Capture the cell that displays the provided text and extract its [X, Y] central coordinate. 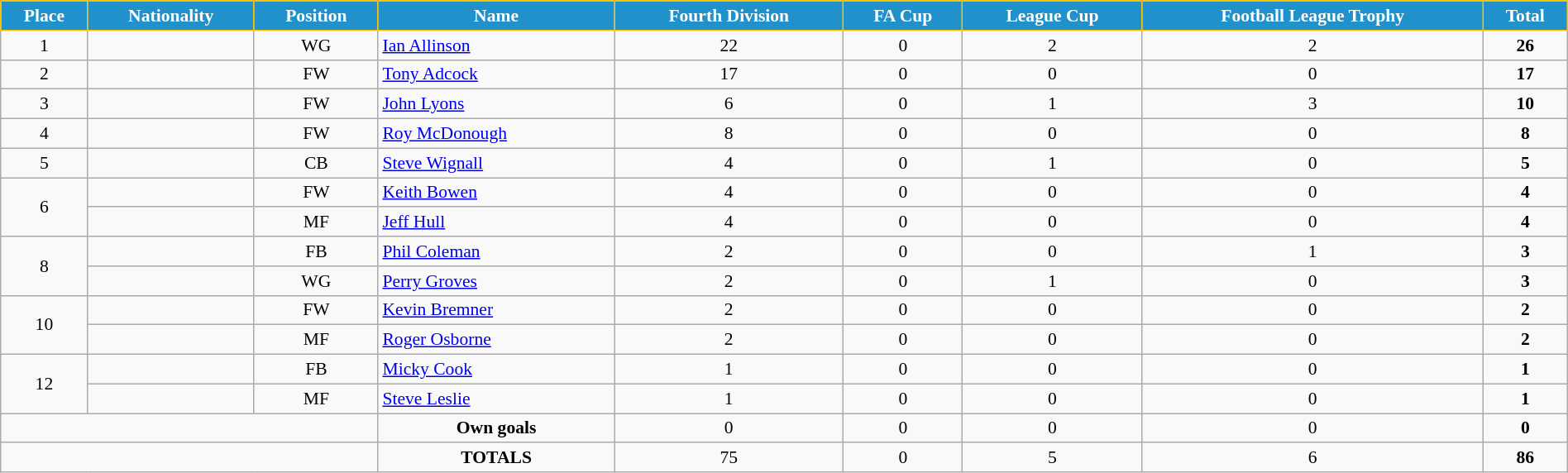
John Lyons [496, 104]
Position [316, 16]
Name [496, 16]
75 [729, 458]
Steve Leslie [496, 399]
Football League Trophy [1312, 16]
FA Cup [903, 16]
Own goals [496, 428]
Tony Adcock [496, 74]
Nationality [170, 16]
Jeff Hull [496, 222]
22 [729, 45]
TOTALS [496, 458]
Perry Groves [496, 281]
12 [45, 384]
26 [1525, 45]
Place [45, 16]
League Cup [1052, 16]
Phil Coleman [496, 251]
Total [1525, 16]
Roger Osborne [496, 340]
Kevin Bremner [496, 310]
Fourth Division [729, 16]
86 [1525, 458]
Steve Wignall [496, 163]
CB [316, 163]
Micky Cook [496, 370]
Ian Allinson [496, 45]
Roy McDonough [496, 134]
Keith Bowen [496, 193]
